Extract the [X, Y] coordinate from the center of the cell holding the provided text.  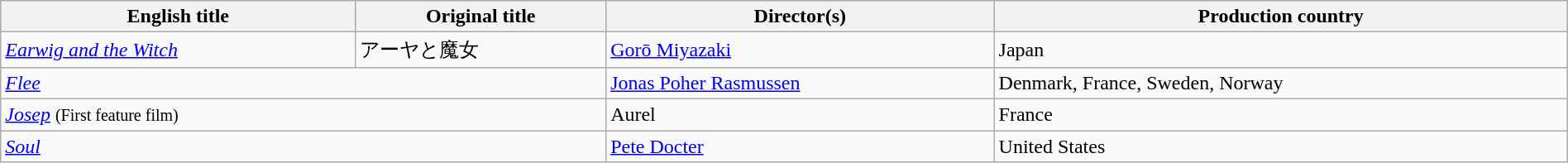
Aurel [801, 114]
English title [179, 17]
Denmark, France, Sweden, Norway [1280, 83]
Gorō Miyazaki [801, 50]
Pete Docter [801, 146]
Japan [1280, 50]
Earwig and the Witch [179, 50]
アーヤと魔女 [481, 50]
United States [1280, 146]
Jonas Poher Rasmussen [801, 83]
France [1280, 114]
Josep (First feature film) [304, 114]
Original title [481, 17]
Flee [304, 83]
Director(s) [801, 17]
Production country [1280, 17]
Soul [304, 146]
